Extract the [x, y] coordinate from the center of the cell holding the provided text.  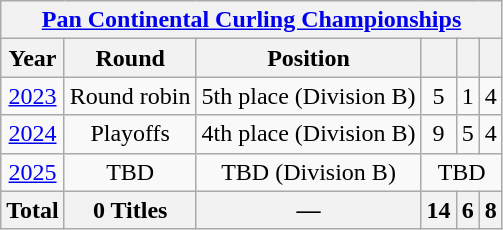
2024 [33, 134]
4th place (Division B) [308, 134]
Year [33, 58]
6 [468, 210]
5th place (Division B) [308, 96]
Round [130, 58]
Pan Continental Curling Championships [252, 20]
1 [468, 96]
2025 [33, 172]
0 Titles [130, 210]
Position [308, 58]
Total [33, 210]
14 [438, 210]
— [308, 210]
Round robin [130, 96]
Playoffs [130, 134]
9 [438, 134]
8 [490, 210]
TBD (Division B) [308, 172]
2023 [33, 96]
